Detect which cell encompasses the target text, then output its (X, Y) center coordinate. 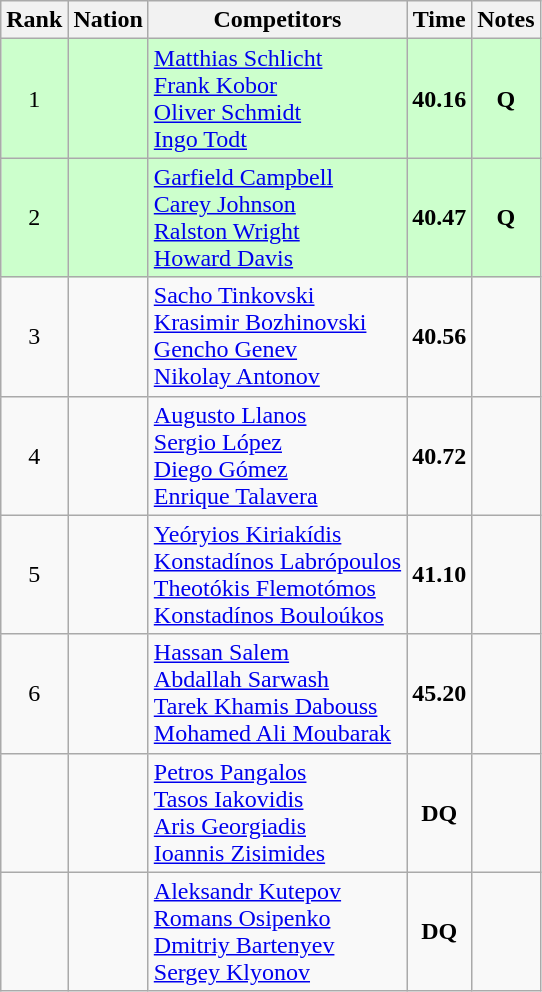
40.72 (440, 456)
Aleksandr KutepovRomans OsipenkoDmitriy BartenyevSergey Klyonov (277, 932)
Time (440, 20)
40.56 (440, 336)
Hassan SalemAbdallah SarwashTarek Khamis DaboussMohamed Ali Moubarak (277, 694)
Nation (108, 20)
6 (34, 694)
Competitors (277, 20)
Notes (506, 20)
45.20 (440, 694)
5 (34, 574)
Rank (34, 20)
Petros PangalosTasos IakovidisAris GeorgiadisIoannis Zisimides (277, 812)
40.47 (440, 218)
2 (34, 218)
Matthias SchlichtFrank KoborOliver SchmidtIngo Todt (277, 98)
4 (34, 456)
40.16 (440, 98)
Augusto LlanosSergio LópezDiego GómezEnrique Talavera (277, 456)
Yeóryios KiriakídisKonstadínos LabrópoulosTheotókis FlemotómosKonstadínos Bouloúkos (277, 574)
Garfield CampbellCarey JohnsonRalston WrightHoward Davis (277, 218)
1 (34, 98)
3 (34, 336)
41.10 (440, 574)
Sacho TinkovskiKrasimir BozhinovskiGencho GenevNikolay Antonov (277, 336)
